Determine the [x, y] coordinate at the center of the cell enclosing the given text.  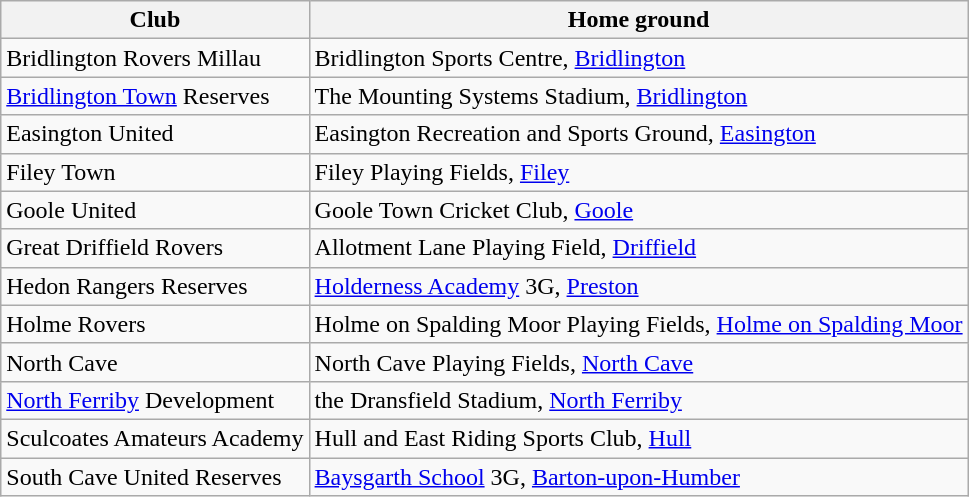
Easington United [155, 134]
South Cave United Reserves [155, 477]
Hull and East Riding Sports Club, Hull [638, 438]
Allotment Lane Playing Field, Driffield [638, 248]
Hedon Rangers Reserves [155, 286]
Bridlington Sports Centre, Bridlington [638, 58]
Holderness Academy 3G, Preston [638, 286]
Goole United [155, 210]
Sculcoates Amateurs Academy [155, 438]
Great Driffield Rovers [155, 248]
the Dransfield Stadium, North Ferriby [638, 400]
North Cave [155, 362]
North Ferriby Development [155, 400]
Bridlington Rovers Millau [155, 58]
Club [155, 20]
Goole Town Cricket Club, Goole [638, 210]
Easington Recreation and Sports Ground, Easington [638, 134]
North Cave Playing Fields, North Cave [638, 362]
Filey Town [155, 172]
Filey Playing Fields, Filey [638, 172]
Holme Rovers [155, 324]
The Mounting Systems Stadium, Bridlington [638, 96]
Baysgarth School 3G, Barton-upon-Humber [638, 477]
Bridlington Town Reserves [155, 96]
Home ground [638, 20]
Holme on Spalding Moor Playing Fields, Holme on Spalding Moor [638, 324]
